Extract the [x, y] coordinate from the center of the cell holding the provided text.  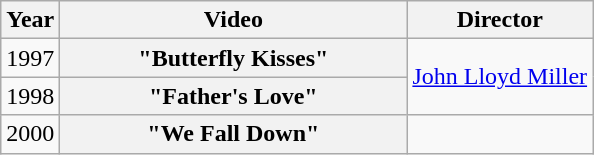
Video [234, 20]
1998 [30, 96]
2000 [30, 134]
John Lloyd Miller [500, 77]
1997 [30, 58]
"Butterfly Kisses" [234, 58]
"Father's Love" [234, 96]
Director [500, 20]
Year [30, 20]
"We Fall Down" [234, 134]
